For the text-containing cell, return its midpoint in [X, Y] coordinate format. 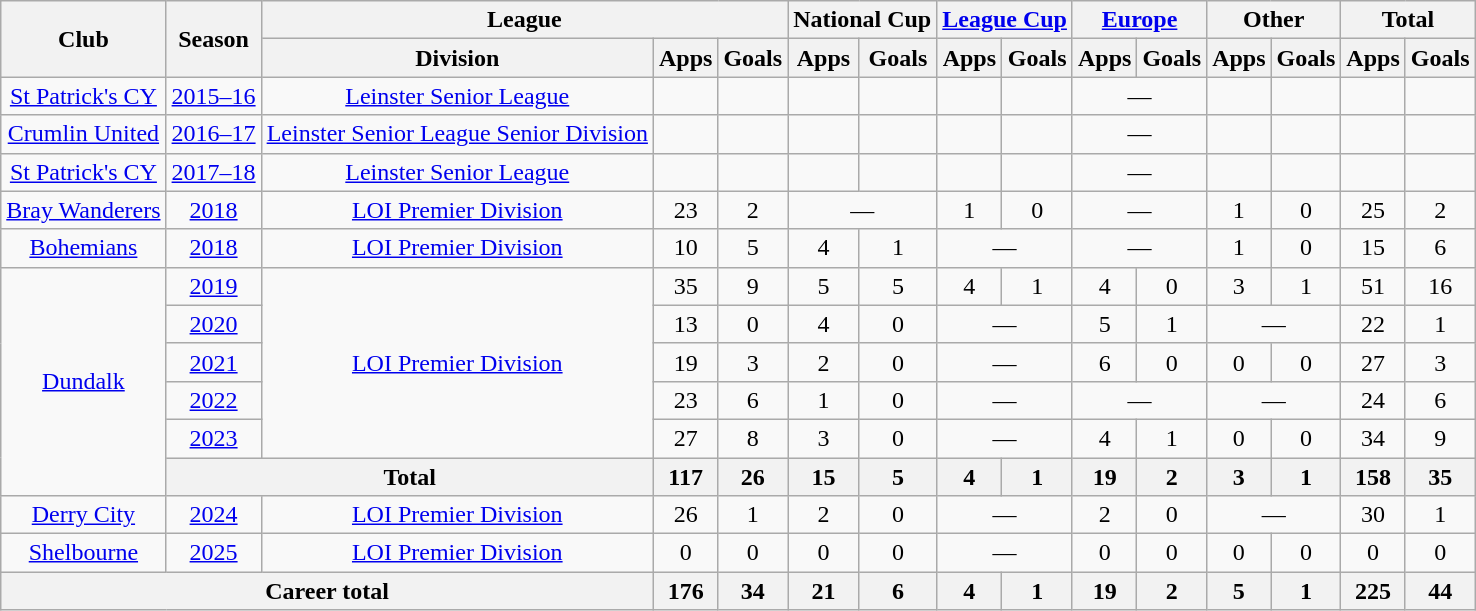
21 [824, 591]
158 [1373, 477]
2015–16 [214, 96]
24 [1373, 400]
Bohemians [84, 248]
2017–18 [214, 172]
2021 [214, 362]
Bray Wanderers [84, 210]
30 [1373, 515]
25 [1373, 210]
16 [1440, 286]
2022 [214, 400]
Derry City [84, 515]
Club [84, 39]
Season [214, 39]
10 [685, 248]
2025 [214, 553]
National Cup [862, 20]
League [524, 20]
Europe [1139, 20]
8 [753, 438]
117 [685, 477]
2019 [214, 286]
44 [1440, 591]
176 [685, 591]
Leinster Senior League Senior Division [457, 134]
2016–17 [214, 134]
Crumlin United [84, 134]
22 [1373, 324]
League Cup [1005, 20]
225 [1373, 591]
Division [457, 58]
2024 [214, 515]
2023 [214, 438]
2020 [214, 324]
Career total [328, 591]
Other [1274, 20]
51 [1373, 286]
Shelbourne [84, 553]
Dundalk [84, 381]
13 [685, 324]
